Identify which cell holds the provided text, then report its [x, y] central coordinate. 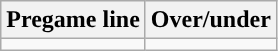
Over/under [210, 20]
Pregame line [74, 20]
